Capture the cell that displays the provided text and extract its [x, y] central coordinate. 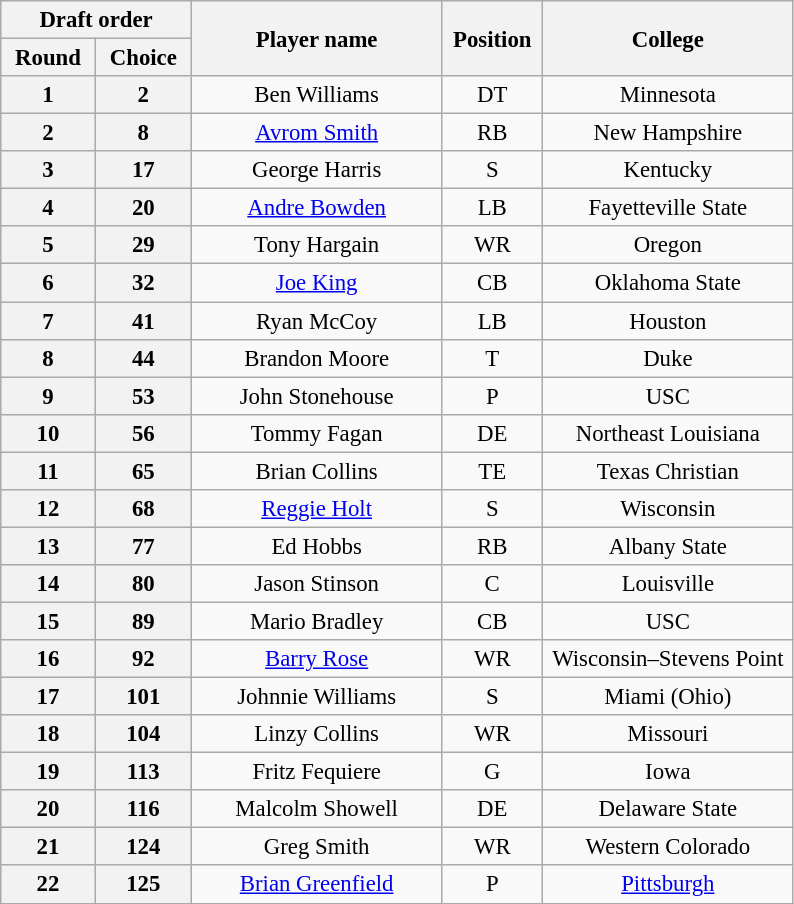
John Stonehouse [316, 396]
116 [143, 809]
New Hampshire [668, 133]
Oklahoma State [668, 283]
65 [143, 471]
Minnesota [668, 95]
Fritz Fequiere [316, 772]
TE [492, 471]
Malcolm Showell [316, 809]
9 [48, 396]
Tommy Fagan [316, 433]
56 [143, 433]
44 [143, 358]
Albany State [668, 546]
Draft order [96, 20]
3 [48, 170]
Joe King [316, 283]
Position [492, 38]
Duke [668, 358]
Missouri [668, 734]
1 [48, 95]
32 [143, 283]
Avrom Smith [316, 133]
College [668, 38]
125 [143, 885]
Brandon Moore [316, 358]
80 [143, 584]
104 [143, 734]
53 [143, 396]
Northeast Louisiana [668, 433]
Ben Williams [316, 95]
Kentucky [668, 170]
Delaware State [668, 809]
21 [48, 847]
Andre Bowden [316, 208]
5 [48, 245]
29 [143, 245]
Mario Bradley [316, 621]
George Harris [316, 170]
19 [48, 772]
Brian Greenfield [316, 885]
Johnnie Williams [316, 697]
Miami (Ohio) [668, 697]
113 [143, 772]
68 [143, 509]
10 [48, 433]
Pittsburgh [668, 885]
Barry Rose [316, 659]
15 [48, 621]
12 [48, 509]
Reggie Holt [316, 509]
14 [48, 584]
Wisconsin–Stevens Point [668, 659]
G [492, 772]
101 [143, 697]
13 [48, 546]
Oregon [668, 245]
11 [48, 471]
Fayetteville State [668, 208]
41 [143, 321]
Houston [668, 321]
Tony Hargain [316, 245]
6 [48, 283]
C [492, 584]
Ed Hobbs [316, 546]
92 [143, 659]
22 [48, 885]
Linzy Collins [316, 734]
Choice [143, 58]
7 [48, 321]
Player name [316, 38]
Brian Collins [316, 471]
DT [492, 95]
Ryan McCoy [316, 321]
18 [48, 734]
89 [143, 621]
77 [143, 546]
Round [48, 58]
Wisconsin [668, 509]
Jason Stinson [316, 584]
16 [48, 659]
124 [143, 847]
4 [48, 208]
Louisville [668, 584]
Greg Smith [316, 847]
Western Colorado [668, 847]
T [492, 358]
Texas Christian [668, 471]
Iowa [668, 772]
